Find where the given text appears and provide that cell's center as [X, Y] coordinate. 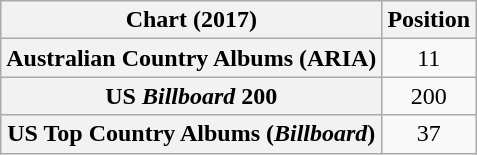
11 [429, 58]
200 [429, 96]
US Billboard 200 [192, 96]
37 [429, 134]
US Top Country Albums (Billboard) [192, 134]
Position [429, 20]
Australian Country Albums (ARIA) [192, 58]
Chart (2017) [192, 20]
